Output the (x, y) coordinate of the center of the cell containing the given text.  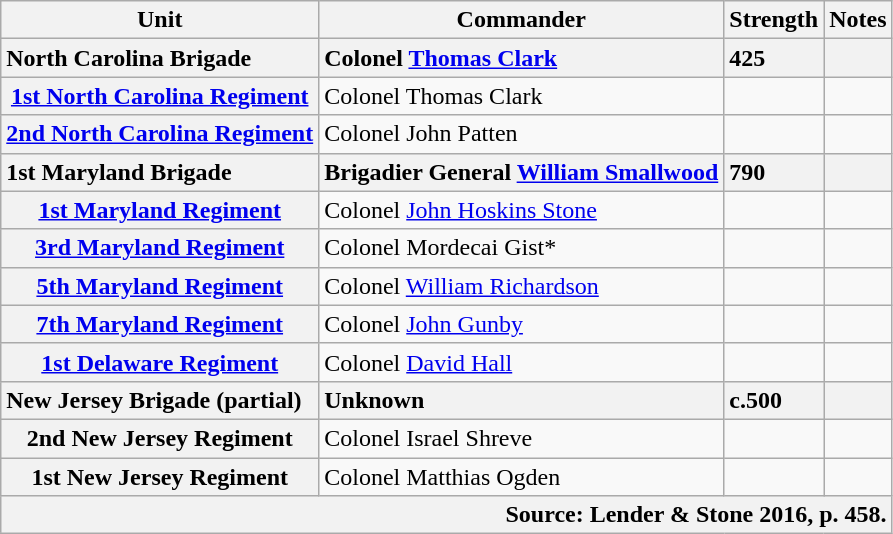
Notes (858, 20)
Colonel John Patten (522, 134)
425 (774, 58)
790 (774, 172)
1st New Jersey Regiment (160, 477)
Strength (774, 20)
Colonel William Richardson (522, 286)
Unit (160, 20)
Commander (522, 20)
1st North Carolina Regiment (160, 96)
1st Maryland Regiment (160, 210)
Colonel David Hall (522, 362)
New Jersey Brigade (partial) (160, 400)
c.500 (774, 400)
Colonel Mordecai Gist* (522, 248)
Unknown (522, 400)
Colonel Matthias Ogden (522, 477)
Brigadier General William Smallwood (522, 172)
1st Delaware Regiment (160, 362)
7th Maryland Regiment (160, 324)
2nd New Jersey Regiment (160, 438)
2nd North Carolina Regiment (160, 134)
Source: Lender & Stone 2016, p. 458. (446, 514)
3rd Maryland Regiment (160, 248)
1st Maryland Brigade (160, 172)
Colonel Israel Shreve (522, 438)
5th Maryland Regiment (160, 286)
North Carolina Brigade (160, 58)
Colonel John Gunby (522, 324)
Colonel John Hoskins Stone (522, 210)
